For the text-containing cell, return its midpoint in [x, y] coordinate format. 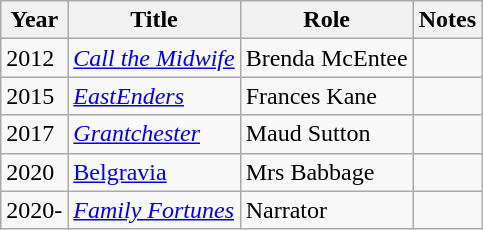
2017 [34, 134]
Grantchester [154, 134]
Belgravia [154, 172]
EastEnders [154, 96]
Brenda McEntee [326, 58]
Family Fortunes [154, 210]
Title [154, 20]
Frances Kane [326, 96]
Narrator [326, 210]
Role [326, 20]
2020- [34, 210]
Call the Midwife [154, 58]
2015 [34, 96]
Year [34, 20]
2020 [34, 172]
Mrs Babbage [326, 172]
Maud Sutton [326, 134]
Notes [447, 20]
2012 [34, 58]
